Output the (X, Y) coordinate of the center of the cell containing the given text.  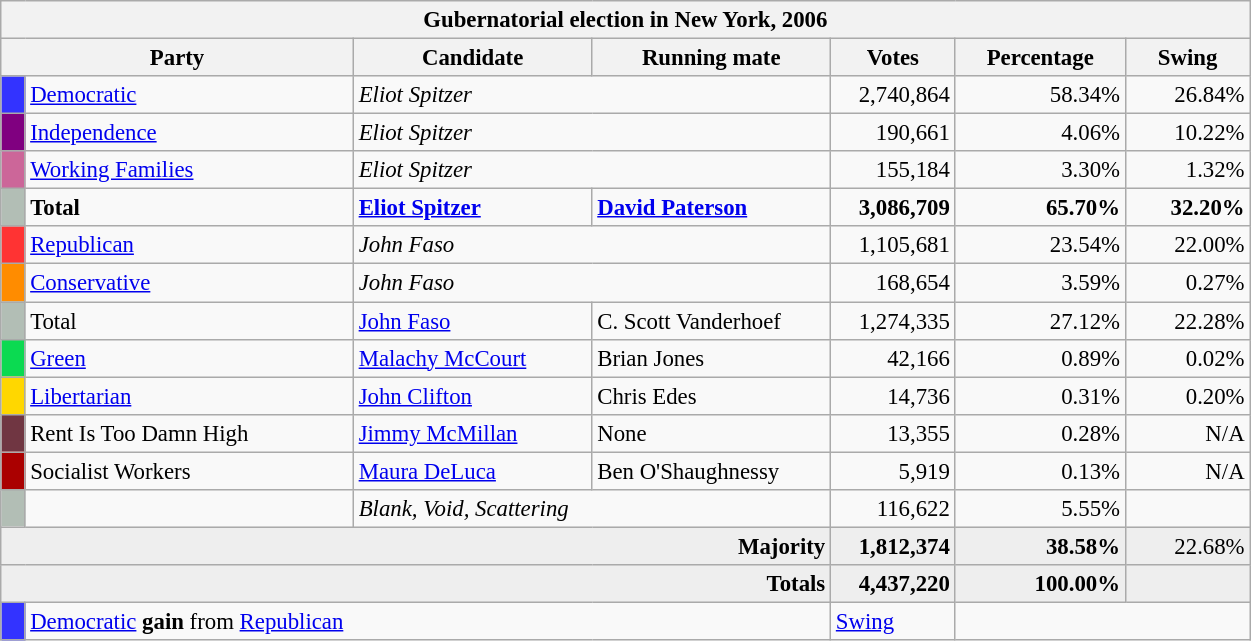
Republican (189, 245)
22.28% (1188, 321)
Rent Is Too Damn High (189, 433)
0.02% (1188, 358)
116,622 (894, 509)
C. Scott Vanderhoef (712, 321)
5,919 (894, 471)
Independence (189, 133)
3.30% (1040, 170)
2,740,864 (894, 95)
None (712, 433)
Party (178, 58)
27.12% (1040, 321)
0.89% (1040, 358)
0.28% (1040, 433)
Conservative (189, 283)
168,654 (894, 283)
1,812,374 (894, 546)
Jimmy McMillan (472, 433)
14,736 (894, 396)
4,437,220 (894, 584)
38.58% (1040, 546)
3.59% (1040, 283)
3,086,709 (894, 208)
Malachy McCourt (472, 358)
Democratic (189, 95)
58.34% (1040, 95)
4.06% (1040, 133)
Running mate (712, 58)
0.27% (1188, 283)
26.84% (1188, 95)
Brian Jones (712, 358)
Votes (894, 58)
10.22% (1188, 133)
Blank, Void, Scattering (592, 509)
Chris Edes (712, 396)
Candidate (472, 58)
0.13% (1040, 471)
65.70% (1040, 208)
Green (189, 358)
1.32% (1188, 170)
Totals (416, 584)
100.00% (1040, 584)
Socialist Workers (189, 471)
Democratic gain from Republican (428, 621)
32.20% (1188, 208)
22.68% (1188, 546)
1,274,335 (894, 321)
155,184 (894, 170)
Ben O'Shaughnessy (712, 471)
23.54% (1040, 245)
David Paterson (712, 208)
190,661 (894, 133)
22.00% (1188, 245)
42,166 (894, 358)
Working Families (189, 170)
Libertarian (189, 396)
Majority (416, 546)
1,105,681 (894, 245)
Gubernatorial election in New York, 2006 (626, 20)
13,355 (894, 433)
0.20% (1188, 396)
5.55% (1040, 509)
John Clifton (472, 396)
Percentage (1040, 58)
Maura DeLuca (472, 471)
0.31% (1040, 396)
